Provide the (X, Y) coordinate of the cell's center where the given text is located.  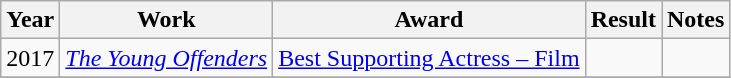
Year (30, 20)
Best Supporting Actress – Film (429, 58)
Work (166, 20)
2017 (30, 58)
Result (623, 20)
Award (429, 20)
The Young Offenders (166, 58)
Notes (696, 20)
